Return the (X, Y) coordinate for the center point of the cell that contains the specified text.  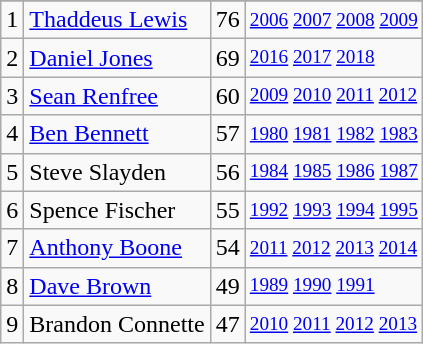
Sean Renfree (117, 96)
Steve Slayden (117, 172)
1984 1985 1986 1987 (334, 172)
57 (228, 134)
76 (228, 20)
2 (12, 58)
9 (12, 324)
5 (12, 172)
49 (228, 286)
Thaddeus Lewis (117, 20)
56 (228, 172)
Brandon Connette (117, 324)
1989 1990 1991 (334, 286)
2016 2017 2018 (334, 58)
3 (12, 96)
1980 1981 1982 1983 (334, 134)
1992 1993 1994 1995 (334, 210)
Spence Fischer (117, 210)
Daniel Jones (117, 58)
2006 2007 2008 2009 (334, 20)
2011 2012 2013 2014 (334, 248)
Ben Bennett (117, 134)
69 (228, 58)
2009 2010 2011 2012 (334, 96)
47 (228, 324)
60 (228, 96)
4 (12, 134)
7 (12, 248)
1 (12, 20)
Dave Brown (117, 286)
55 (228, 210)
6 (12, 210)
Anthony Boone (117, 248)
2010 2011 2012 2013 (334, 324)
54 (228, 248)
8 (12, 286)
